Find where the given text appears and provide that cell's center as [x, y] coordinate. 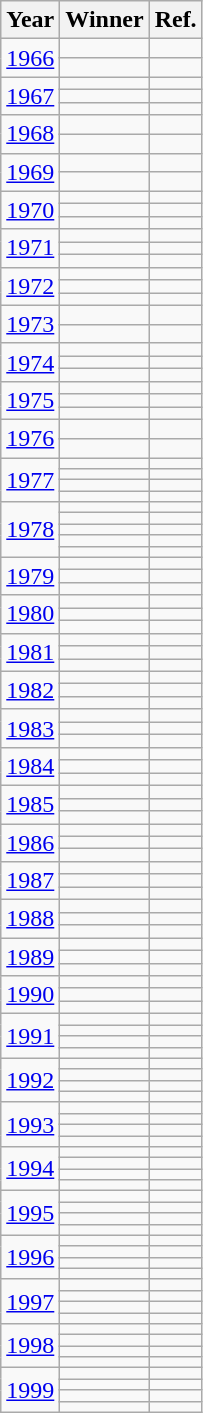
1980 [30, 614]
1996 [30, 1257]
1993 [30, 1124]
1970 [30, 210]
1973 [30, 324]
1987 [30, 881]
Ref. [176, 20]
1988 [30, 919]
1986 [30, 843]
1978 [30, 530]
1994 [30, 1169]
Winner [104, 20]
1999 [30, 1390]
1975 [30, 400]
1966 [30, 58]
1972 [30, 286]
1983 [30, 728]
1982 [30, 690]
1984 [30, 766]
1991 [30, 1036]
1969 [30, 172]
1989 [30, 957]
1979 [30, 576]
1976 [30, 438]
1974 [30, 362]
1985 [30, 804]
1967 [30, 96]
1968 [30, 134]
1977 [30, 480]
1992 [30, 1080]
1995 [30, 1213]
1990 [30, 995]
1998 [30, 1346]
Year [30, 20]
1971 [30, 248]
1997 [30, 1301]
1981 [30, 652]
